Find where the given text appears and provide that cell's center as (X, Y) coordinate. 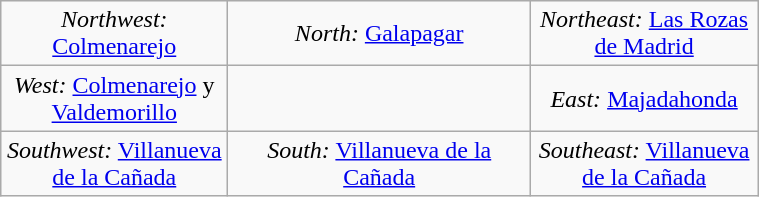
Southwest: Villanueva de la Cañada (114, 164)
Northeast: Las Rozas de Madrid (644, 34)
Northwest: Colmenarejo (114, 34)
North: Galapagar (380, 34)
South: Villanueva de la Cañada (380, 164)
Southeast: Villanueva de la Cañada (644, 164)
East: Majadahonda (644, 98)
West: Colmenarejo y Valdemorillo (114, 98)
